Identify which cell holds the provided text, then report its [x, y] central coordinate. 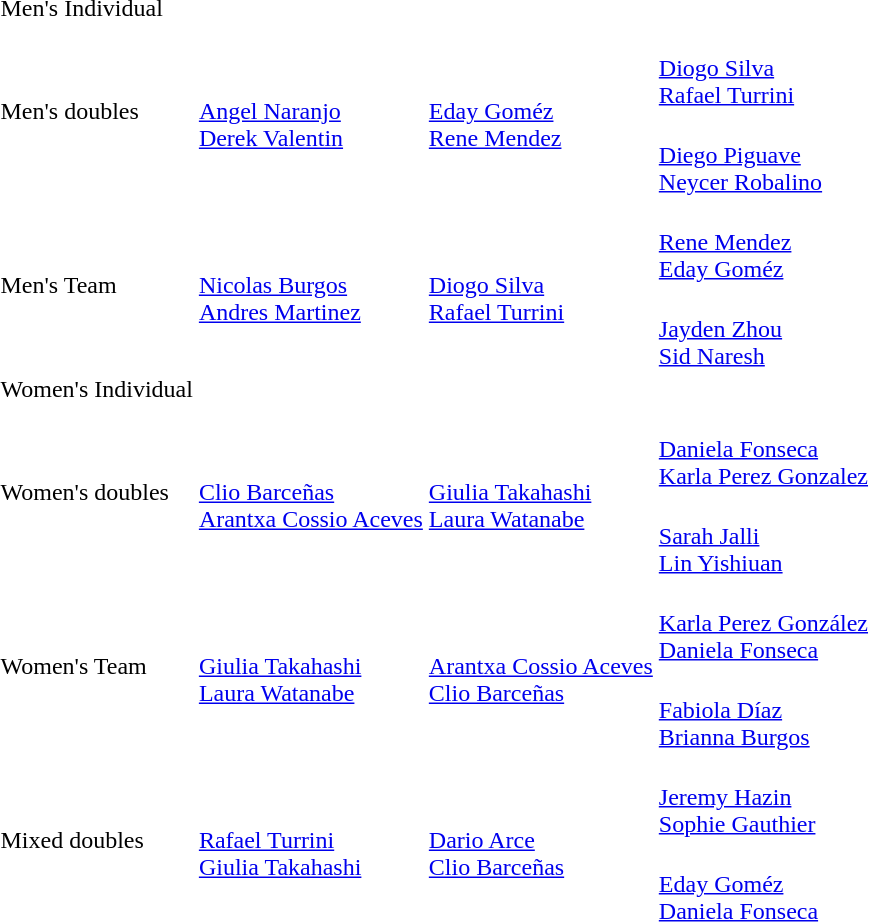
Karla Perez GonzálezDaniela Fonseca [763, 623]
Jeremy HazinSophie Gauthier [763, 797]
Daniela FonsecaKarla Perez Gonzalez [763, 449]
Arantxa Cossio AcevesClio Barceñas [540, 666]
Eday GomézRene Mendez [540, 112]
Jayden ZhouSid Naresh [763, 329]
Rene MendezEday Goméz [763, 242]
Clio BarceñasArantxa Cossio Aceves [310, 492]
Fabiola DíazBrianna Burgos [763, 710]
Sarah JalliLin Yishiuan [763, 536]
Angel NaranjoDerek Valentin [310, 112]
Diego PiguaveNeycer Robalino [763, 155]
Nicolas BurgosAndres Martinez [310, 286]
